Scan for the cell matching the given text and deliver its (x, y) coordinate at center. 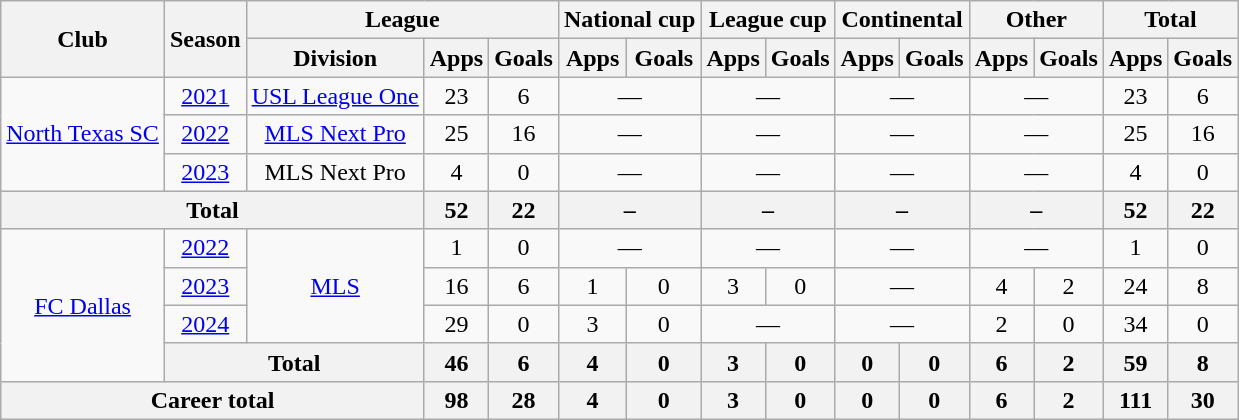
59 (1135, 362)
Career total (212, 400)
Season (205, 39)
USL League One (335, 96)
98 (456, 400)
29 (456, 324)
34 (1135, 324)
2021 (205, 96)
League cup (768, 20)
46 (456, 362)
League (402, 20)
24 (1135, 286)
2024 (205, 324)
111 (1135, 400)
Continental (902, 20)
28 (524, 400)
National cup (629, 20)
North Texas SC (83, 134)
MLS (335, 286)
FC Dallas (83, 305)
Other (1036, 20)
30 (1203, 400)
Club (83, 39)
Division (335, 58)
